For the text-containing cell, return its midpoint in (X, Y) coordinate format. 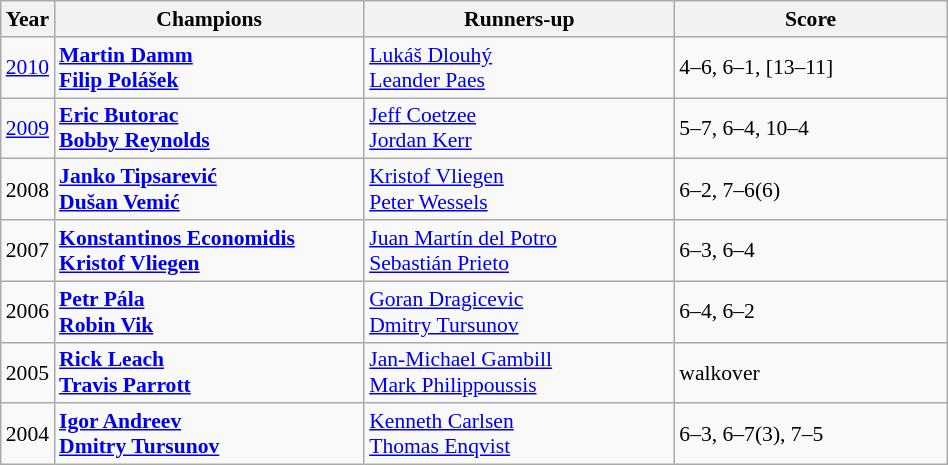
Lukáš Dlouhý Leander Paes (519, 68)
Martin Damm Filip Polášek (209, 68)
Juan Martín del Potro Sebastián Prieto (519, 250)
Kenneth Carlsen Thomas Enqvist (519, 434)
walkover (810, 372)
Champions (209, 19)
Jeff Coetzee Jordan Kerr (519, 128)
Goran Dragicevic Dmitry Tursunov (519, 312)
Runners-up (519, 19)
6–3, 6–7(3), 7–5 (810, 434)
4–6, 6–1, [13–11] (810, 68)
2007 (28, 250)
Igor Andreev Dmitry Tursunov (209, 434)
Kristof Vliegen Peter Wessels (519, 190)
2006 (28, 312)
2009 (28, 128)
2008 (28, 190)
2004 (28, 434)
6–2, 7–6(6) (810, 190)
Eric Butorac Bobby Reynolds (209, 128)
2005 (28, 372)
Konstantinos Economidis Kristof Vliegen (209, 250)
6–4, 6–2 (810, 312)
Score (810, 19)
Year (28, 19)
Jan-Michael Gambill Mark Philippoussis (519, 372)
Petr Pála Robin Vik (209, 312)
6–3, 6–4 (810, 250)
5–7, 6–4, 10–4 (810, 128)
Janko Tipsarević Dušan Vemić (209, 190)
2010 (28, 68)
Rick Leach Travis Parrott (209, 372)
